Capture the cell that displays the provided text and extract its [x, y] central coordinate. 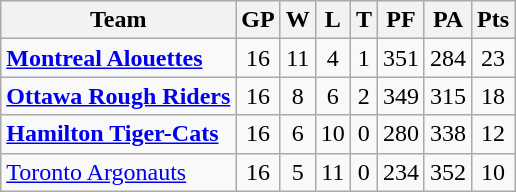
315 [448, 96]
352 [448, 172]
PF [400, 20]
PA [448, 20]
284 [448, 58]
1 [364, 58]
Montreal Alouettes [118, 58]
4 [332, 58]
Hamilton Tiger-Cats [118, 134]
280 [400, 134]
T [364, 20]
338 [448, 134]
5 [298, 172]
8 [298, 96]
12 [494, 134]
Team [118, 20]
349 [400, 96]
GP [258, 20]
L [332, 20]
W [298, 20]
Toronto Argonauts [118, 172]
351 [400, 58]
2 [364, 96]
234 [400, 172]
18 [494, 96]
Pts [494, 20]
23 [494, 58]
Ottawa Rough Riders [118, 96]
